Locate the cell with the specified text and output its (x, y) center coordinate. 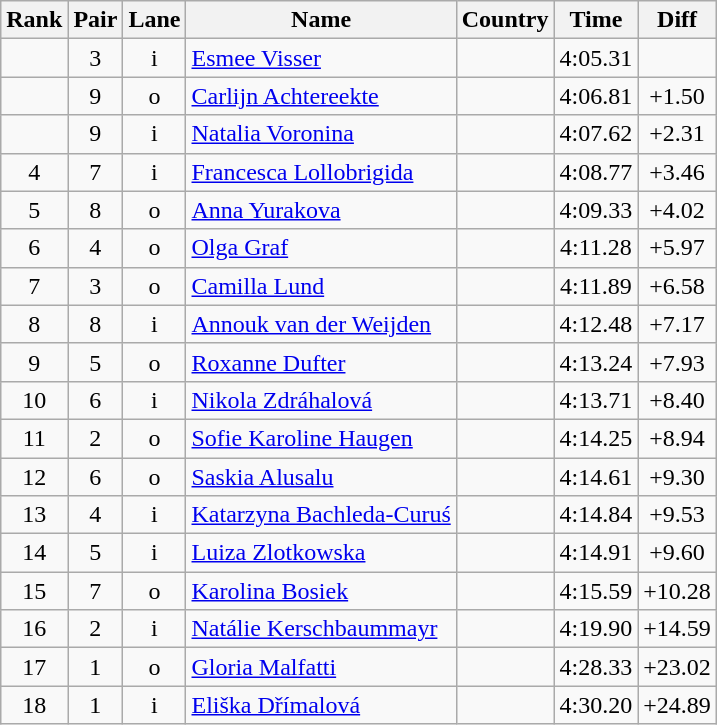
4:13.71 (596, 400)
13 (34, 515)
18 (34, 705)
4:13.24 (596, 362)
4:30.20 (596, 705)
Carlijn Achtereekte (321, 96)
Anna Yurakova (321, 210)
4:19.90 (596, 629)
Luiza Zlotkowska (321, 553)
15 (34, 591)
4:14.25 (596, 438)
Rank (34, 20)
+8.94 (678, 438)
Diff (678, 20)
4:28.33 (596, 667)
+7.17 (678, 324)
17 (34, 667)
Eliška Dřímalová (321, 705)
Name (321, 20)
16 (34, 629)
4:06.81 (596, 96)
4:07.62 (596, 134)
Katarzyna Bachleda-Curuś (321, 515)
4:05.31 (596, 58)
+24.89 (678, 705)
Sofie Karoline Haugen (321, 438)
+23.02 (678, 667)
4:12.48 (596, 324)
4:14.84 (596, 515)
10 (34, 400)
+4.02 (678, 210)
Pair (96, 20)
14 (34, 553)
+14.59 (678, 629)
+3.46 (678, 172)
+7.93 (678, 362)
Roxanne Dufter (321, 362)
4:11.89 (596, 286)
Francesca Lollobrigida (321, 172)
Natalia Voronina (321, 134)
Esmee Visser (321, 58)
4:14.91 (596, 553)
+5.97 (678, 248)
Annouk van der Weijden (321, 324)
+6.58 (678, 286)
+9.60 (678, 553)
+9.53 (678, 515)
4:08.77 (596, 172)
4:14.61 (596, 477)
Nikola Zdráhalová (321, 400)
Time (596, 20)
Olga Graf (321, 248)
12 (34, 477)
+1.50 (678, 96)
Gloria Malfatti (321, 667)
+9.30 (678, 477)
Country (505, 20)
+10.28 (678, 591)
4:11.28 (596, 248)
Saskia Alusalu (321, 477)
11 (34, 438)
Camilla Lund (321, 286)
4:15.59 (596, 591)
4:09.33 (596, 210)
Natálie Kerschbaummayr (321, 629)
Karolina Bosiek (321, 591)
Lane (154, 20)
+2.31 (678, 134)
+8.40 (678, 400)
